Capture the cell that displays the provided text and extract its [x, y] central coordinate. 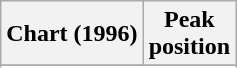
Peakposition [189, 34]
Chart (1996) [72, 34]
